For the text-containing cell, return its midpoint in [X, Y] coordinate format. 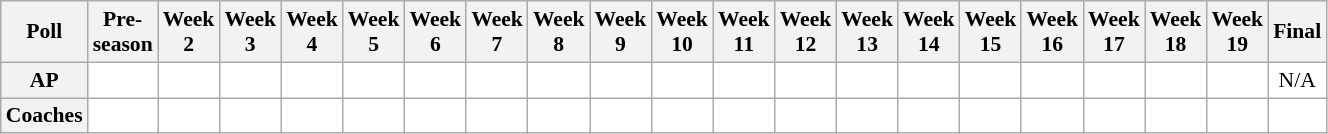
Week6 [435, 32]
Week8 [559, 32]
Week19 [1237, 32]
Week18 [1176, 32]
Week3 [250, 32]
AP [44, 80]
Week11 [744, 32]
Week15 [991, 32]
Week13 [867, 32]
Week4 [312, 32]
Final [1297, 32]
Poll [44, 32]
Week12 [806, 32]
Week9 [621, 32]
Week17 [1114, 32]
Week2 [189, 32]
N/A [1297, 80]
Week7 [497, 32]
Coaches [44, 116]
Week5 [374, 32]
Week10 [682, 32]
Pre-season [123, 32]
Week14 [929, 32]
Week16 [1052, 32]
